Pinpoint the cell where the given text exists, returning its (x, y) midpoint coordinate. 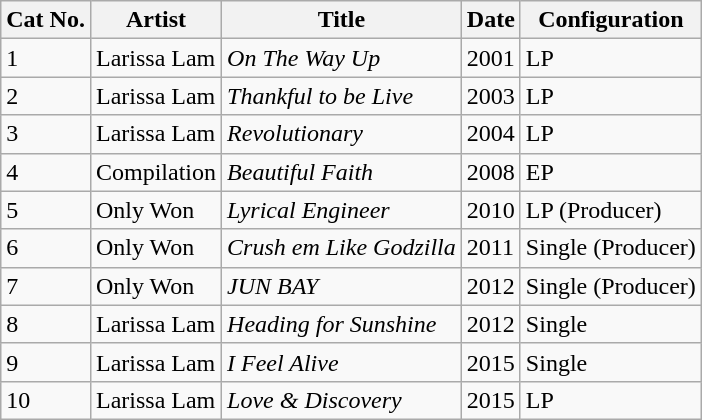
JUN BAY (342, 286)
EP (610, 172)
1 (46, 58)
2 (46, 96)
9 (46, 362)
Title (342, 20)
Date (490, 20)
3 (46, 134)
6 (46, 248)
Revolutionary (342, 134)
On The Way Up (342, 58)
Compilation (156, 172)
8 (46, 324)
Configuration (610, 20)
5 (46, 210)
I Feel Alive (342, 362)
7 (46, 286)
2001 (490, 58)
2011 (490, 248)
2004 (490, 134)
Lyrical Engineer (342, 210)
2003 (490, 96)
Cat No. (46, 20)
10 (46, 400)
Beautiful Faith (342, 172)
Heading for Sunshine (342, 324)
4 (46, 172)
Artist (156, 20)
Crush em Like Godzilla (342, 248)
LP (Producer) (610, 210)
Love & Discovery (342, 400)
Thankful to be Live (342, 96)
2008 (490, 172)
2010 (490, 210)
